Search for the cell housing the specified text and yield its [x, y] center coordinate. 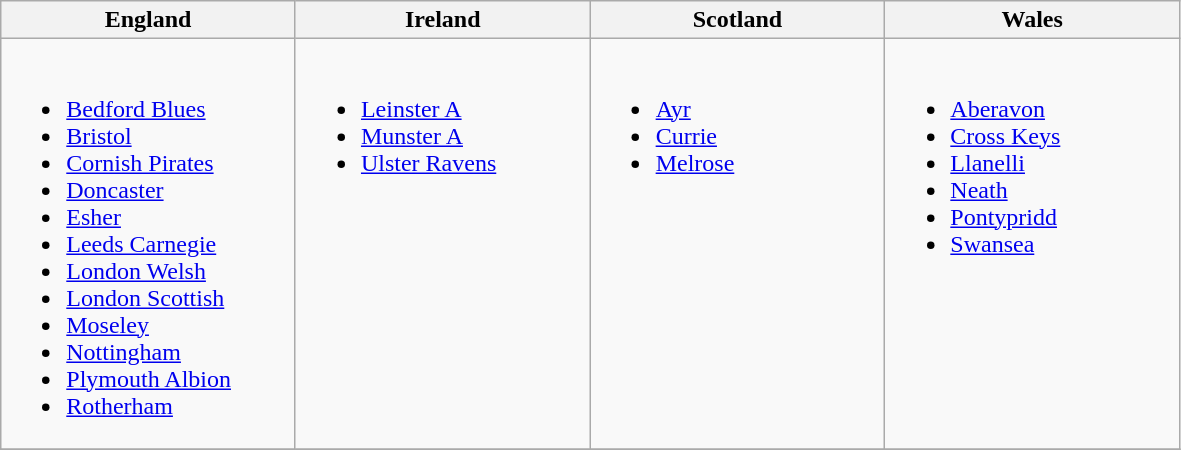
Ireland [442, 20]
England [148, 20]
Leinster AMunster AUlster Ravens [442, 244]
Scotland [738, 20]
AyrCurrieMelrose [738, 244]
AberavonCross KeysLlanelliNeathPontypriddSwansea [1032, 244]
Bedford BluesBristolCornish PiratesDoncasterEsherLeeds CarnegieLondon WelshLondon ScottishMoseleyNottinghamPlymouth AlbionRotherham [148, 244]
Wales [1032, 20]
